Provide the [X, Y] coordinate of the cell's center where the given text is located.  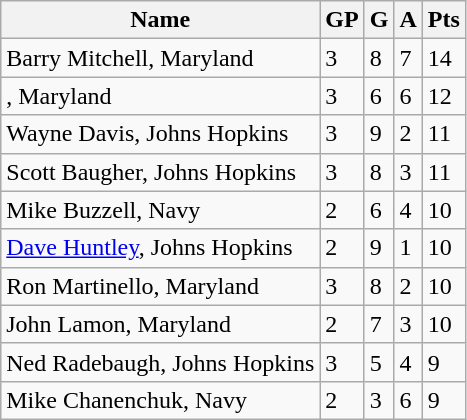
5 [379, 362]
Barry Mitchell, Maryland [160, 58]
Mike Buzzell, Navy [160, 210]
John Lamon, Maryland [160, 324]
GP [342, 20]
Pts [444, 20]
1 [408, 248]
Ned Radebaugh, Johns Hopkins [160, 362]
14 [444, 58]
Name [160, 20]
Scott Baugher, Johns Hopkins [160, 172]
Dave Huntley, Johns Hopkins [160, 248]
Wayne Davis, Johns Hopkins [160, 134]
G [379, 20]
A [408, 20]
Mike Chanenchuk, Navy [160, 400]
12 [444, 96]
Ron Martinello, Maryland [160, 286]
, Maryland [160, 96]
